Detect which cell encompasses the target text, then output its (X, Y) center coordinate. 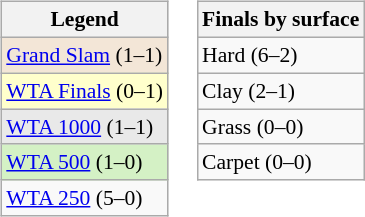
WTA 250 (5–0) (84, 198)
Grand Slam (1–1) (84, 55)
WTA 500 (1–0) (84, 162)
Legend (84, 20)
WTA 1000 (1–1) (84, 127)
Hard (6–2) (280, 55)
Carpet (0–0) (280, 162)
Clay (2–1) (280, 91)
Grass (0–0) (280, 127)
WTA Finals (0–1) (84, 91)
Finals by surface (280, 20)
